Determine the (X, Y) coordinate at the center of the cell enclosing the given text.  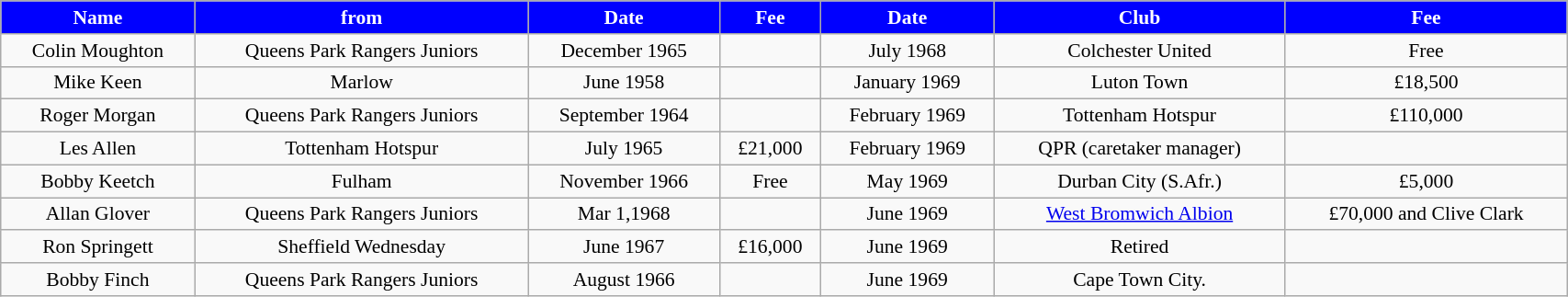
Mike Keen (97, 83)
June 1958 (624, 83)
Colchester United (1140, 51)
May 1969 (908, 181)
Cape Town City. (1140, 280)
August 1966 (624, 280)
December 1965 (624, 51)
Retired (1140, 247)
Club (1140, 17)
Marlow (362, 83)
July 1965 (624, 149)
July 1968 (908, 51)
from (362, 17)
Ron Springett (97, 247)
QPR (caretaker manager) (1140, 149)
Roger Morgan (97, 116)
Luton Town (1140, 83)
£110,000 (1426, 116)
September 1964 (624, 116)
Sheffield Wednesday (362, 247)
June 1967 (624, 247)
Name (97, 17)
West Bromwich Albion (1140, 214)
Allan Glover (97, 214)
Fulham (362, 181)
£70,000 and Clive Clark (1426, 214)
Colin Moughton (97, 51)
£5,000 (1426, 181)
£16,000 (770, 247)
Les Allen (97, 149)
£18,500 (1426, 83)
Bobby Finch (97, 280)
Durban City (S.Afr.) (1140, 181)
November 1966 (624, 181)
£21,000 (770, 149)
Mar 1,1968 (624, 214)
January 1969 (908, 83)
Bobby Keetch (97, 181)
